Provide the [x, y] coordinate of the cell's center where the given text is located.  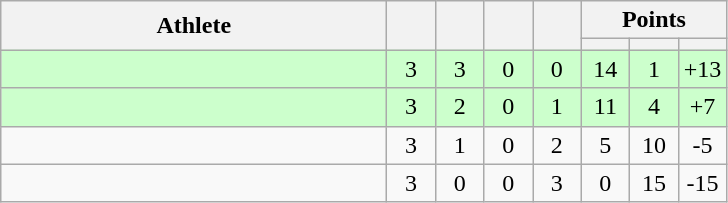
14 [606, 69]
Athlete [194, 26]
4 [654, 107]
-5 [702, 145]
-15 [702, 183]
+13 [702, 69]
Points [654, 20]
+7 [702, 107]
11 [606, 107]
10 [654, 145]
5 [606, 145]
15 [654, 183]
